Identify which cell holds the provided text, then report its [x, y] central coordinate. 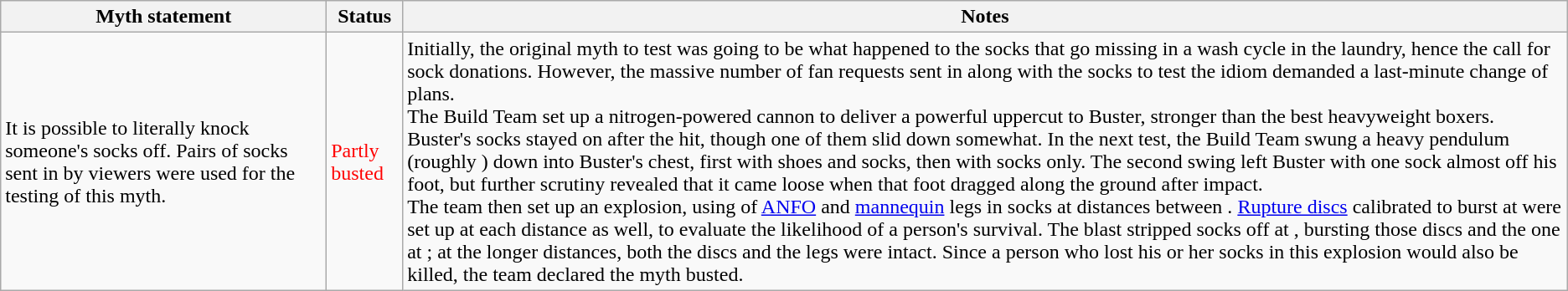
Status [365, 17]
Notes [985, 17]
It is possible to literally knock someone's socks off. Pairs of socks sent in by viewers were used for the testing of this myth. [164, 161]
Partly busted [365, 161]
Myth statement [164, 17]
